Output the [X, Y] coordinate of the center of the cell containing the given text.  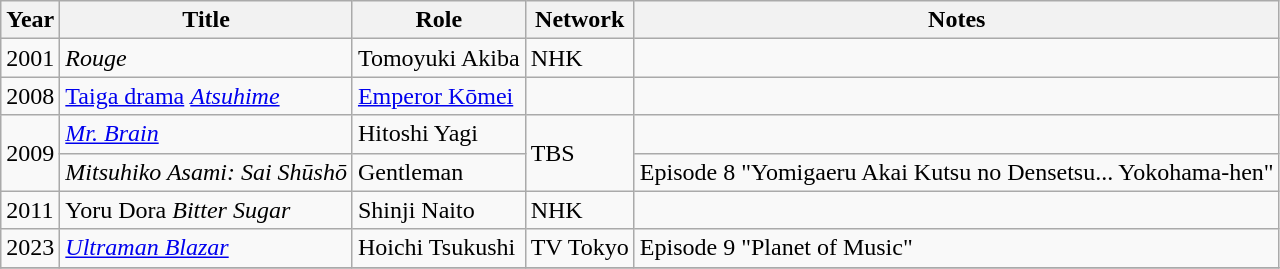
Year [30, 20]
TBS [580, 153]
Network [580, 20]
2001 [30, 58]
2009 [30, 153]
Taiga drama Atsuhime [206, 96]
Episode 8 "Yomigaeru Akai Kutsu no Densetsu... Yokohama-hen" [956, 172]
TV Tokyo [580, 248]
2011 [30, 210]
Role [438, 20]
Mr. Brain [206, 134]
Hitoshi Yagi [438, 134]
Gentleman [438, 172]
Title [206, 20]
Rouge [206, 58]
2008 [30, 96]
Notes [956, 20]
Mitsuhiko Asami: Sai Shūshō [206, 172]
Hoichi Tsukushi [438, 248]
Episode 9 "Planet of Music" [956, 248]
Yoru Dora Bitter Sugar [206, 210]
Ultraman Blazar [206, 248]
Shinji Naito [438, 210]
Emperor Kōmei [438, 96]
2023 [30, 248]
Tomoyuki Akiba [438, 58]
